Identify which cell holds the provided text, then report its [x, y] central coordinate. 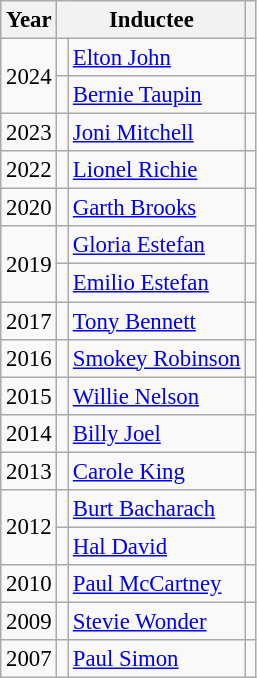
2024 [29, 76]
2015 [29, 396]
2020 [29, 208]
Elton John [157, 58]
Carole King [157, 471]
Lionel Richie [157, 170]
2009 [29, 621]
Gloria Estefan [157, 245]
Emilio Estefan [157, 283]
Bernie Taupin [157, 95]
Inductee [152, 20]
2007 [29, 659]
Paul Simon [157, 659]
2019 [29, 264]
2013 [29, 471]
Willie Nelson [157, 396]
Smokey Robinson [157, 358]
2014 [29, 433]
2016 [29, 358]
2017 [29, 321]
2010 [29, 584]
Garth Brooks [157, 208]
Hal David [157, 546]
2022 [29, 170]
2023 [29, 133]
Joni Mitchell [157, 133]
Burt Bacharach [157, 509]
Stevie Wonder [157, 621]
2012 [29, 528]
Year [29, 20]
Tony Bennett [157, 321]
Paul McCartney [157, 584]
Billy Joel [157, 433]
